Determine the [x, y] coordinate at the center of the cell enclosing the given text.  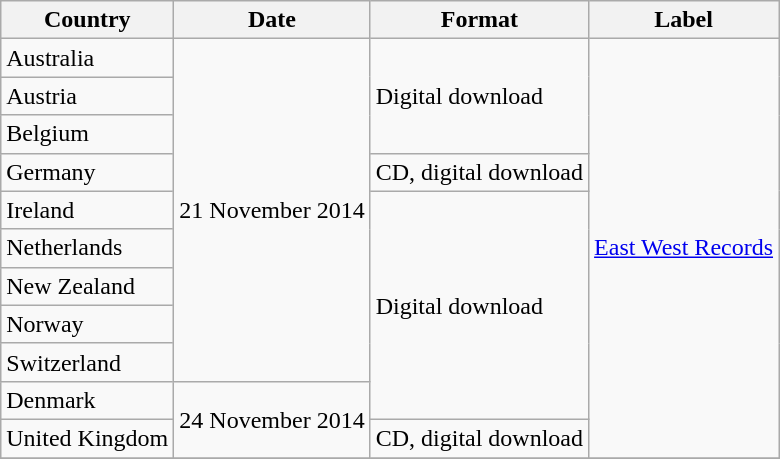
Germany [88, 172]
Switzerland [88, 362]
Ireland [88, 210]
Format [479, 20]
Austria [88, 96]
21 November 2014 [272, 210]
Label [684, 20]
East West Records [684, 248]
New Zealand [88, 286]
Date [272, 20]
Norway [88, 324]
Netherlands [88, 248]
Belgium [88, 134]
24 November 2014 [272, 419]
United Kingdom [88, 438]
Country [88, 20]
Australia [88, 58]
Denmark [88, 400]
